Return (x, y) of the center of cell containing provided text 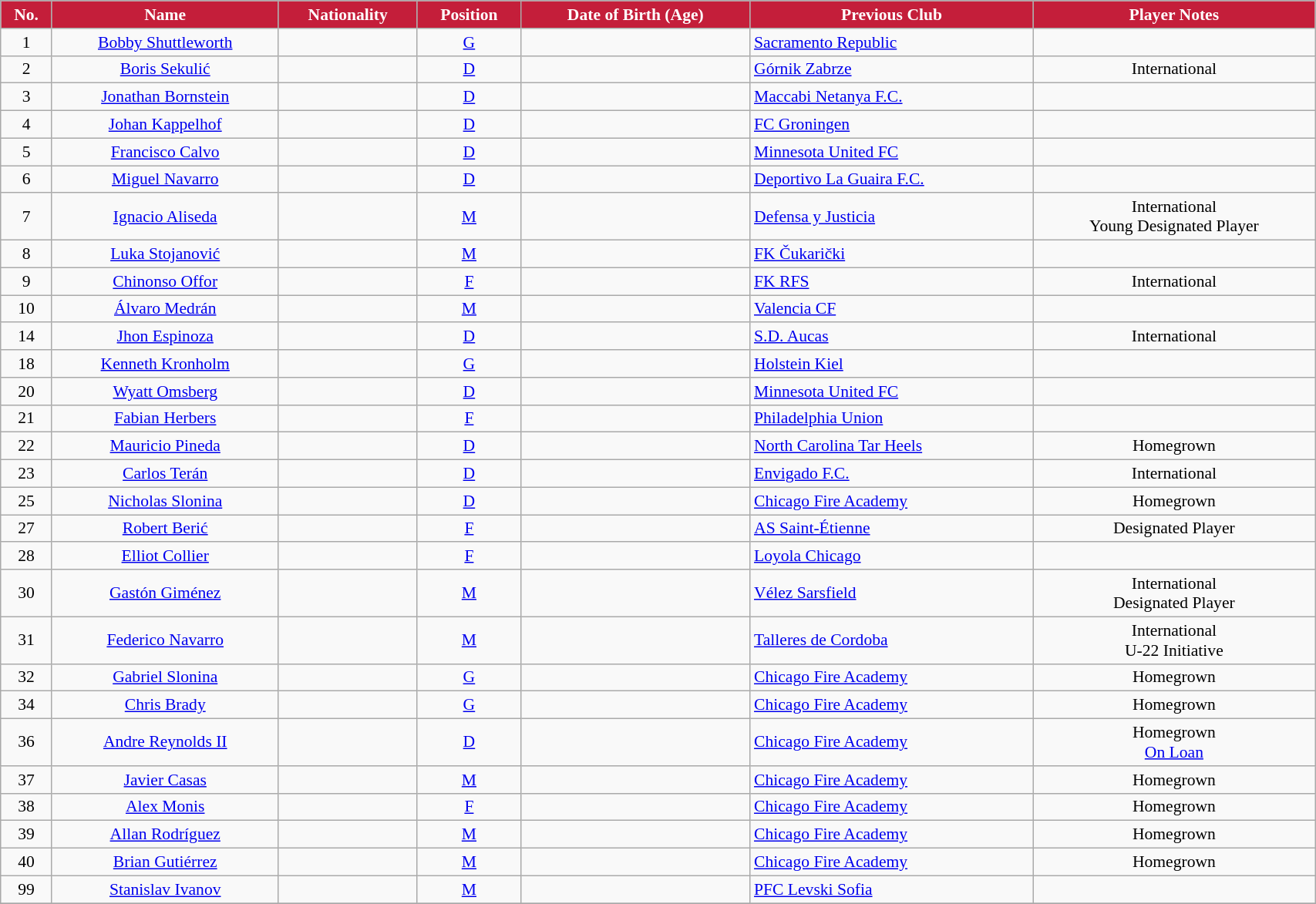
Robert Berić (165, 529)
Álvaro Medrán (165, 309)
4 (26, 125)
9 (26, 281)
18 (26, 364)
Talleres de Cordoba (891, 640)
31 (26, 640)
8 (26, 254)
Brian Gutiérrez (165, 862)
30 (26, 593)
Player Notes (1174, 15)
40 (26, 862)
39 (26, 835)
Wyatt Omsberg (165, 392)
S.D. Aucas (891, 337)
Bobby Shuttleworth (165, 42)
Fabian Herbers (165, 418)
Valencia CF (891, 309)
5 (26, 152)
20 (26, 392)
FK Čukarički (891, 254)
21 (26, 418)
7 (26, 217)
Johan Kappelhof (165, 125)
Alex Monis (165, 807)
Luka Stojanović (165, 254)
28 (26, 556)
14 (26, 337)
Jhon Espinoza (165, 337)
HomegrownOn Loan (1174, 743)
Boris Sekulić (165, 69)
Carlos Terán (165, 474)
Holstein Kiel (891, 364)
InternationalU-22 Initiative (1174, 640)
36 (26, 743)
3 (26, 97)
InternationalDesignated Player (1174, 593)
Name (165, 15)
10 (26, 309)
32 (26, 677)
27 (26, 529)
99 (26, 889)
Envigado F.C. (891, 474)
Nicholas Slonina (165, 501)
25 (26, 501)
Mauricio Pineda (165, 446)
North Carolina Tar Heels (891, 446)
Federico Navarro (165, 640)
38 (26, 807)
2 (26, 69)
Stanislav Ivanov (165, 889)
Miguel Navarro (165, 180)
InternationalYoung Designated Player (1174, 217)
Andre Reynolds II (165, 743)
Maccabi Netanya F.C. (891, 97)
Gabriel Slonina (165, 677)
Ignacio Aliseda (165, 217)
Position (469, 15)
Kenneth Kronholm (165, 364)
Gastón Giménez (165, 593)
Francisco Calvo (165, 152)
Loyola Chicago (891, 556)
FK RFS (891, 281)
Jonathan Bornstein (165, 97)
Previous Club (891, 15)
Allan Rodríguez (165, 835)
37 (26, 780)
23 (26, 474)
AS Saint-Étienne (891, 529)
1 (26, 42)
No. (26, 15)
Sacramento Republic (891, 42)
Górnik Zabrze (891, 69)
Defensa y Justicia (891, 217)
Nationality (348, 15)
Designated Player (1174, 529)
34 (26, 705)
FC Groningen (891, 125)
Deportivo La Guaira F.C. (891, 180)
Date of Birth (Age) (635, 15)
Javier Casas (165, 780)
22 (26, 446)
Chinonso Offor (165, 281)
Philadelphia Union (891, 418)
Chris Brady (165, 705)
Elliot Collier (165, 556)
PFC Levski Sofia (891, 889)
6 (26, 180)
Vélez Sarsfield (891, 593)
